Detect which cell encompasses the target text, then output its [X, Y] center coordinate. 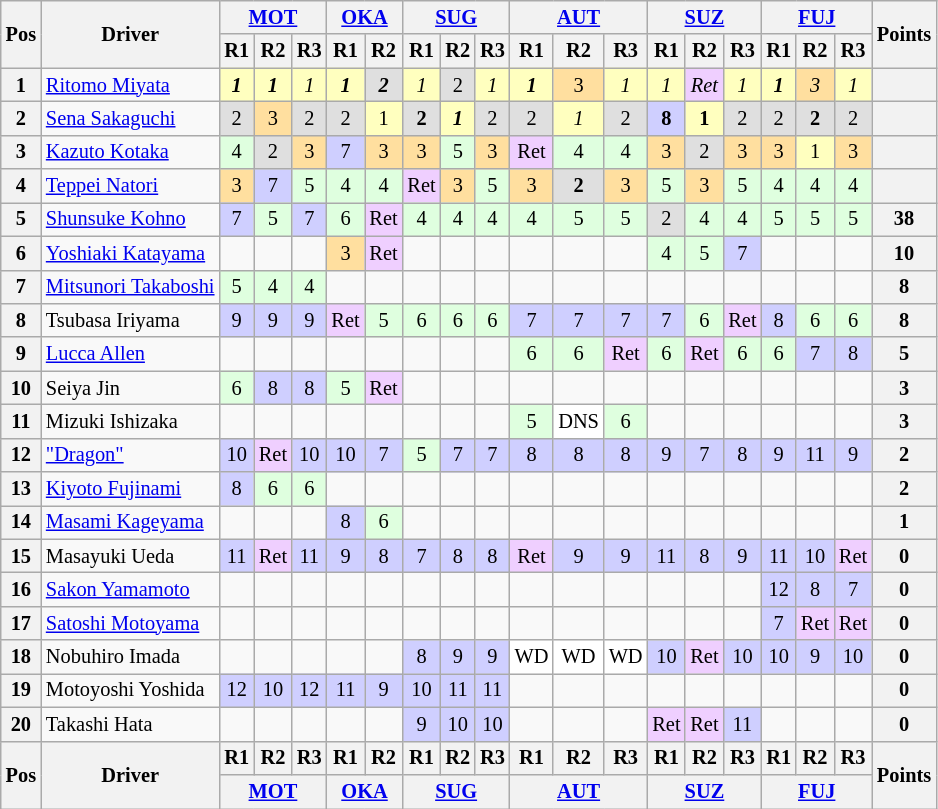
Nobuhiro Imada [130, 657]
Mitsunori Takaboshi [130, 287]
Mizuki Ishizaka [130, 421]
13 [21, 489]
Motoyoshi Yoshida [130, 690]
15 [21, 556]
Tsubasa Iriyama [130, 320]
20 [21, 724]
Takashi Hata [130, 724]
Teppei Natori [130, 186]
19 [21, 690]
Satoshi Motoyama [130, 623]
Seiya Jin [130, 388]
Kiyoto Fujinami [130, 489]
Sena Sakaguchi [130, 118]
14 [21, 522]
Sakon Yamamoto [130, 589]
18 [21, 657]
38 [904, 219]
Masami Kageyama [130, 522]
Lucca Allen [130, 354]
17 [21, 623]
Yoshiaki Katayama [130, 253]
"Dragon" [130, 455]
Ritomo Miyata [130, 85]
DNS [578, 421]
Shunsuke Kohno [130, 219]
Kazuto Kotaka [130, 152]
Masayuki Ueda [130, 556]
16 [21, 589]
